From the cell containing the given text, extract its center point as [x, y] coordinate. 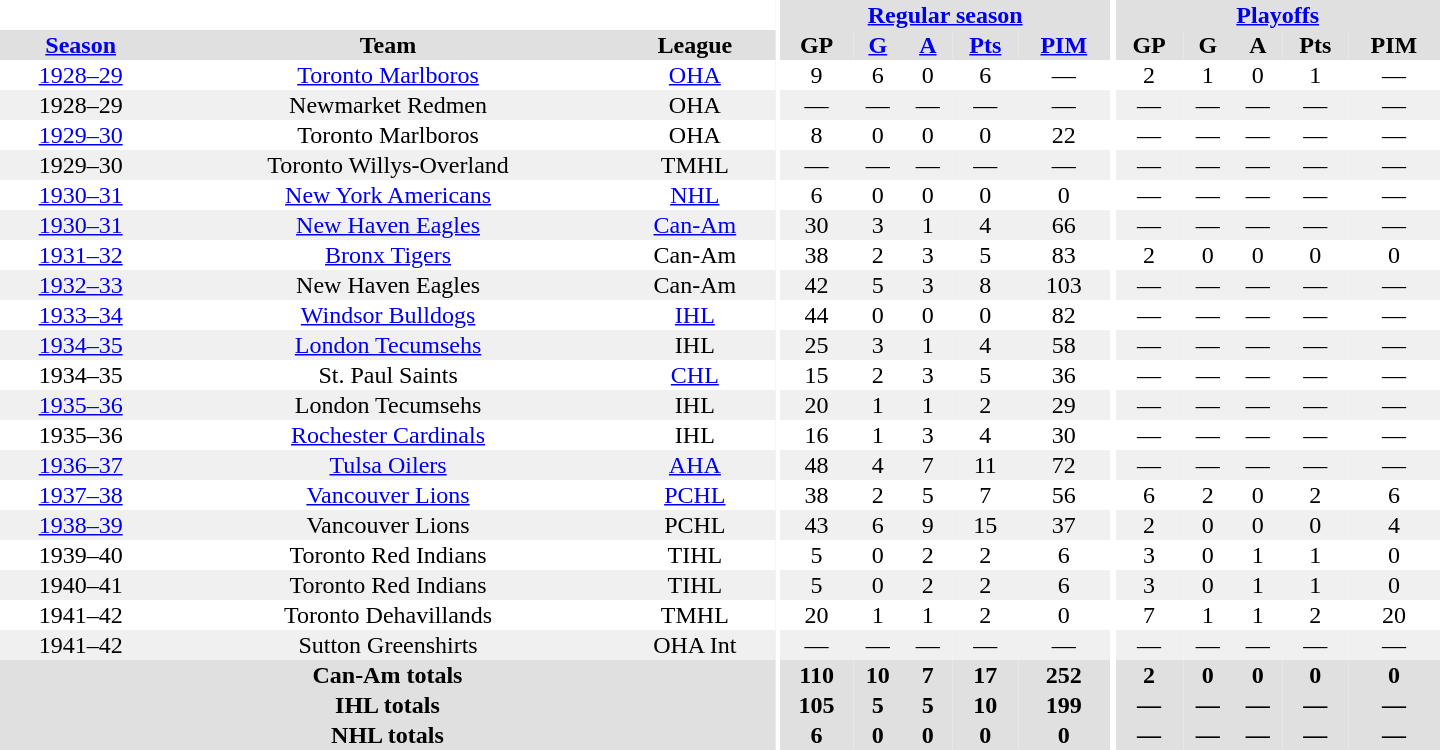
105 [816, 705]
58 [1064, 345]
1932–33 [80, 285]
Team [388, 45]
St. Paul Saints [388, 375]
17 [986, 675]
CHL [695, 375]
1931–32 [80, 255]
37 [1064, 525]
1938–39 [80, 525]
New York Americans [388, 195]
1936–37 [80, 465]
1937–38 [80, 495]
36 [1064, 375]
Newmarket Redmen [388, 105]
Toronto Willys-Overland [388, 165]
83 [1064, 255]
43 [816, 525]
56 [1064, 495]
66 [1064, 225]
Windsor Bulldogs [388, 315]
82 [1064, 315]
1933–34 [80, 315]
11 [986, 465]
16 [816, 435]
Toronto Dehavillands [388, 615]
Sutton Greenshirts [388, 645]
Season [80, 45]
Regular season [944, 15]
25 [816, 345]
Tulsa Oilers [388, 465]
48 [816, 465]
1939–40 [80, 555]
NHL totals [388, 735]
NHL [695, 195]
22 [1064, 135]
44 [816, 315]
199 [1064, 705]
League [695, 45]
AHA [695, 465]
OHA Int [695, 645]
1940–41 [80, 585]
103 [1064, 285]
Playoffs [1278, 15]
Can-Am totals [388, 675]
Rochester Cardinals [388, 435]
110 [816, 675]
252 [1064, 675]
Bronx Tigers [388, 255]
29 [1064, 405]
IHL totals [388, 705]
72 [1064, 465]
42 [816, 285]
